Identify which cell holds the provided text, then report its [x, y] central coordinate. 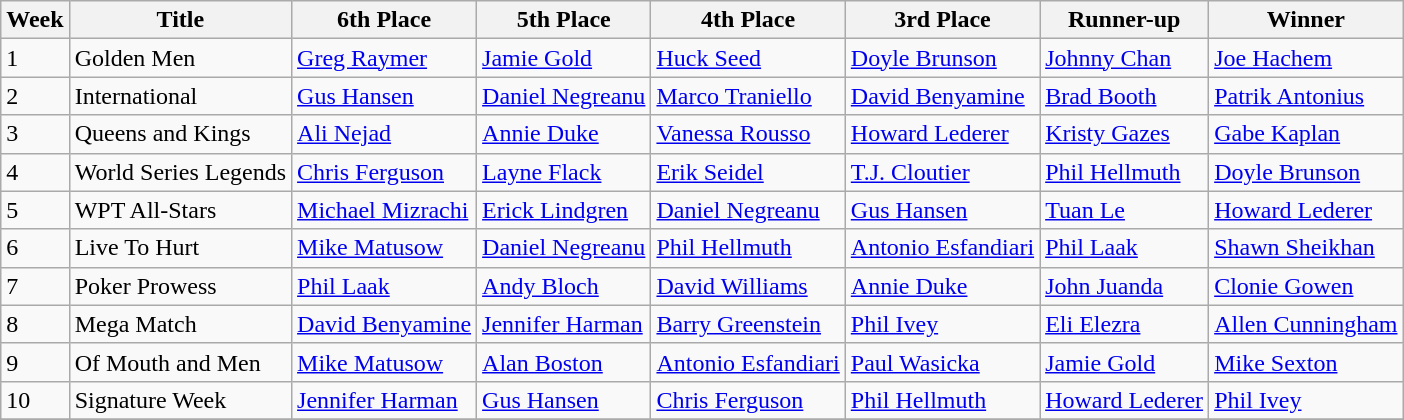
10 [35, 400]
Huck Seed [748, 58]
9 [35, 362]
6 [35, 248]
Alan Boston [564, 362]
Week [35, 20]
Golden Men [180, 58]
Vanessa Rousso [748, 134]
Live To Hurt [180, 248]
Patrik Antonius [1306, 96]
Joe Hachem [1306, 58]
Andy Bloch [564, 286]
Mike Sexton [1306, 362]
John Juanda [1124, 286]
Mega Match [180, 324]
Runner-up [1124, 20]
Title [180, 20]
Allen Cunningham [1306, 324]
2 [35, 96]
WPT All-Stars [180, 210]
6th Place [384, 20]
Paul Wasicka [942, 362]
8 [35, 324]
Queens and Kings [180, 134]
Kristy Gazes [1124, 134]
Brad Booth [1124, 96]
Poker Prowess [180, 286]
T.J. Cloutier [942, 172]
5th Place [564, 20]
Michael Mizrachi [384, 210]
Eli Elezra [1124, 324]
4 [35, 172]
Greg Raymer [384, 58]
World Series Legends [180, 172]
David Williams [748, 286]
7 [35, 286]
Layne Flack [564, 172]
Gabe Kaplan [1306, 134]
International [180, 96]
Signature Week [180, 400]
Erick Lindgren [564, 210]
3rd Place [942, 20]
Ali Nejad [384, 134]
Clonie Gowen [1306, 286]
Winner [1306, 20]
4th Place [748, 20]
3 [35, 134]
Barry Greenstein [748, 324]
Shawn Sheikhan [1306, 248]
Tuan Le [1124, 210]
Erik Seidel [748, 172]
Johnny Chan [1124, 58]
Marco Traniello [748, 96]
5 [35, 210]
1 [35, 58]
Of Mouth and Men [180, 362]
